Provide the (x, y) coordinate of the cell's center where the given text is located.  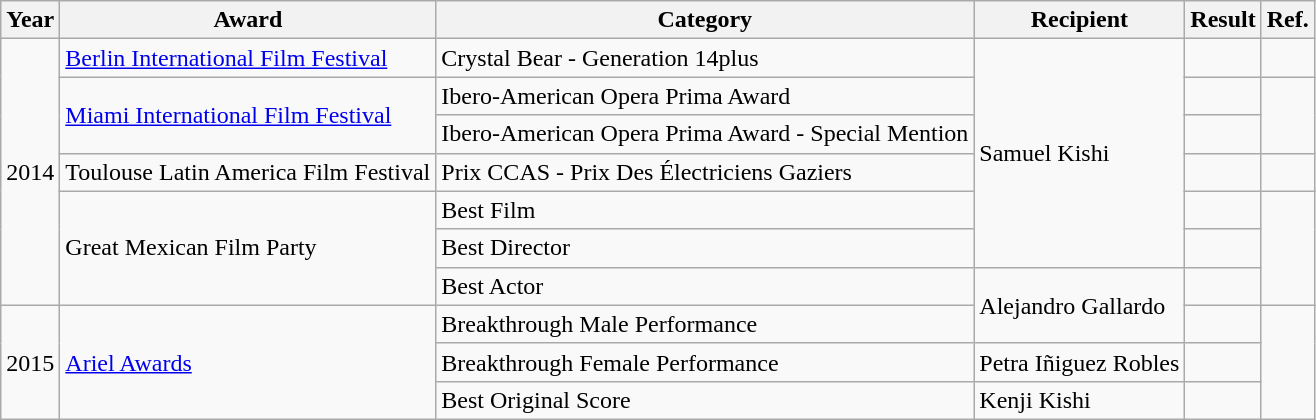
Ibero-American Opera Prima Award (705, 96)
Crystal Bear - Generation 14plus (705, 58)
Ref. (1288, 20)
2014 (30, 172)
Best Film (705, 210)
2015 (30, 362)
Miami International Film Festival (248, 115)
Breakthrough Male Performance (705, 324)
Kenji Kishi (1080, 400)
Petra Iñiguez Robles (1080, 362)
Alejandro Gallardo (1080, 305)
Ibero-American Opera Prima Award - Special Mention (705, 134)
Ariel Awards (248, 362)
Year (30, 20)
Best Director (705, 248)
Best Original Score (705, 400)
Berlin International Film Festival (248, 58)
Great Mexican Film Party (248, 248)
Best Actor (705, 286)
Toulouse Latin America Film Festival (248, 172)
Category (705, 20)
Samuel Kishi (1080, 153)
Result (1223, 20)
Award (248, 20)
Recipient (1080, 20)
Prix CCAS - Prix Des Électriciens Gaziers (705, 172)
Breakthrough Female Performance (705, 362)
